Find where the given text appears and provide that cell's center as (X, Y) coordinate. 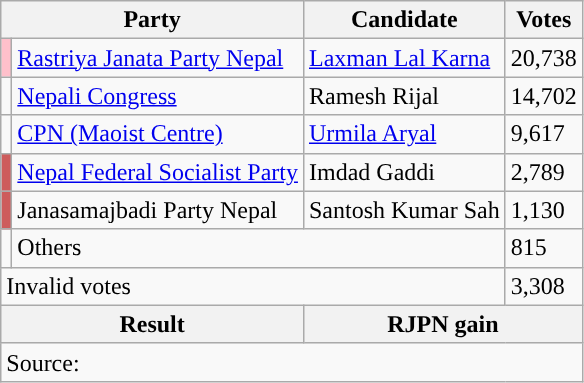
Urmila Aryal (404, 134)
Candidate (404, 20)
1,130 (544, 210)
RJPN gain (442, 324)
Result (152, 324)
Source: (292, 362)
Party (152, 20)
Laxman Lal Karna (404, 58)
9,617 (544, 134)
Votes (544, 20)
Nepali Congress (158, 96)
Imdad Gaddi (404, 172)
Janasamajbadi Party Nepal (158, 210)
Others (258, 248)
Ramesh Rijal (404, 96)
2,789 (544, 172)
20,738 (544, 58)
Rastriya Janata Party Nepal (158, 58)
3,308 (544, 286)
CPN (Maoist Centre) (158, 134)
Nepal Federal Socialist Party (158, 172)
Invalid votes (253, 286)
Santosh Kumar Sah (404, 210)
815 (544, 248)
14,702 (544, 96)
